Determine the (X, Y) coordinate at the center of the cell enclosing the given text.  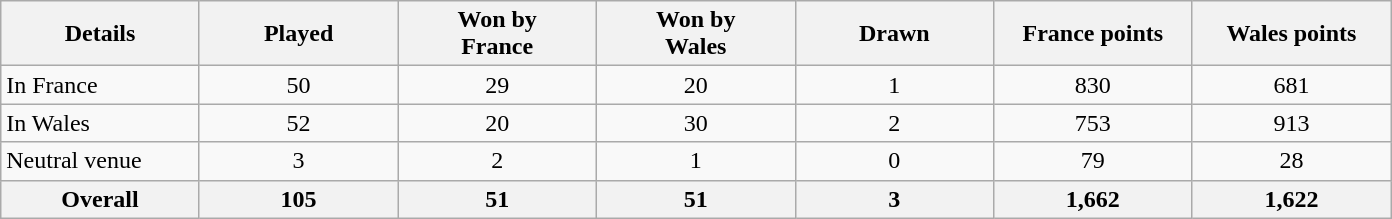
Drawn (894, 34)
Neutral venue (100, 161)
1,622 (1292, 199)
Overall (100, 199)
105 (298, 199)
830 (1094, 85)
Details (100, 34)
Won byWales (696, 34)
0 (894, 161)
30 (696, 123)
753 (1094, 123)
52 (298, 123)
France points (1094, 34)
50 (298, 85)
Wales points (1292, 34)
28 (1292, 161)
29 (498, 85)
1,662 (1094, 199)
Won byFrance (498, 34)
Played (298, 34)
79 (1094, 161)
In France (100, 85)
681 (1292, 85)
In Wales (100, 123)
913 (1292, 123)
